Find where the given text appears and provide that cell's center as [X, Y] coordinate. 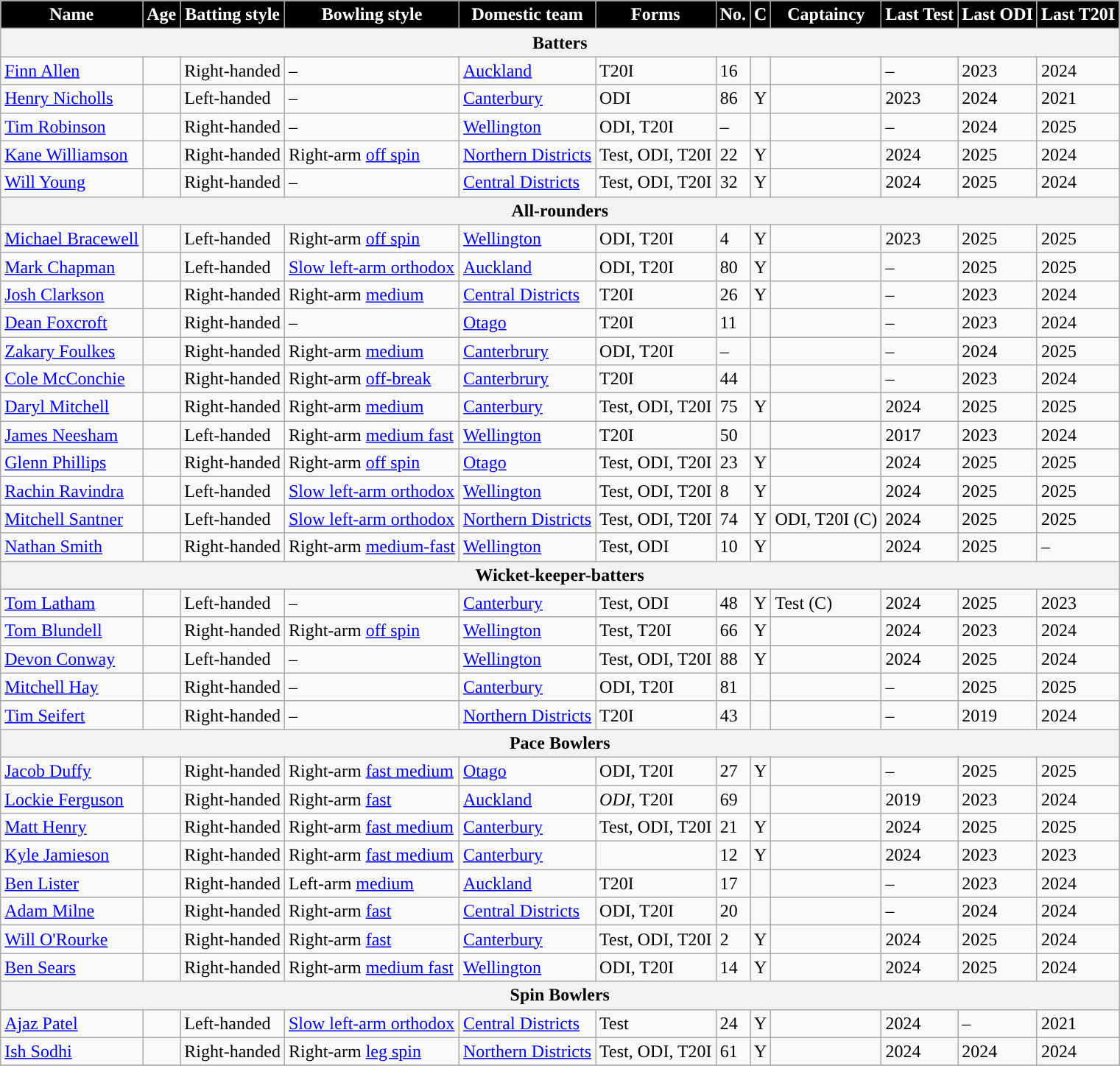
86 [733, 99]
Rachin Ravindra [72, 491]
Matt Henry [72, 827]
Wicket-keeper-batters [560, 575]
Test, T20I [656, 631]
75 [733, 407]
8 [733, 491]
Finn Allen [72, 71]
Forms [656, 15]
Last Test [920, 15]
69 [733, 799]
Will Young [72, 183]
Daryl Mitchell [72, 407]
Left-arm medium [371, 883]
Tom Latham [72, 603]
C [761, 15]
Ben Lister [72, 883]
22 [733, 155]
Test (C) [826, 603]
Test [656, 1023]
Henry Nicholls [72, 99]
44 [733, 379]
16 [733, 71]
Mitchell Santner [72, 519]
Devon Conway [72, 659]
Last ODI [998, 15]
32 [733, 183]
Adam Milne [72, 911]
2 [733, 939]
50 [733, 435]
Ish Sodhi [72, 1051]
61 [733, 1051]
14 [733, 967]
81 [733, 687]
10 [733, 547]
Pace Bowlers [560, 743]
ODI, T20I (C) [826, 519]
Lockie Ferguson [72, 799]
Captaincy [826, 15]
Age [162, 15]
Last T20I [1078, 15]
Spin Bowlers [560, 995]
Will O'Rourke [72, 939]
Michael Bracewell [72, 239]
66 [733, 631]
Cole McConchie [72, 379]
Right-arm medium-fast [371, 547]
Right-arm off-break [371, 379]
Mitchell Hay [72, 687]
Tim Seifert [72, 715]
48 [733, 603]
26 [733, 294]
Kane Williamson [72, 155]
4 [733, 239]
12 [733, 855]
Domestic team [527, 15]
Tom Blundell [72, 631]
80 [733, 266]
20 [733, 911]
Name [72, 15]
Jacob Duffy [72, 771]
24 [733, 1023]
74 [733, 519]
23 [733, 463]
Tim Robinson [72, 127]
James Neesham [72, 435]
11 [733, 322]
Batters [560, 43]
Ben Sears [72, 967]
Bowling style [371, 15]
Mark Chapman [72, 266]
43 [733, 715]
2017 [920, 435]
Nathan Smith [72, 547]
Right-arm leg spin [371, 1051]
Ajaz Patel [72, 1023]
ODI [656, 99]
88 [733, 659]
Batting style [233, 15]
21 [733, 827]
Kyle Jamieson [72, 855]
All-rounders [560, 211]
27 [733, 771]
No. [733, 15]
17 [733, 883]
Josh Clarkson [72, 294]
Glenn Phillips [72, 463]
Dean Foxcroft [72, 322]
Zakary Foulkes [72, 351]
